Search for the cell housing the specified text and yield its (X, Y) center coordinate. 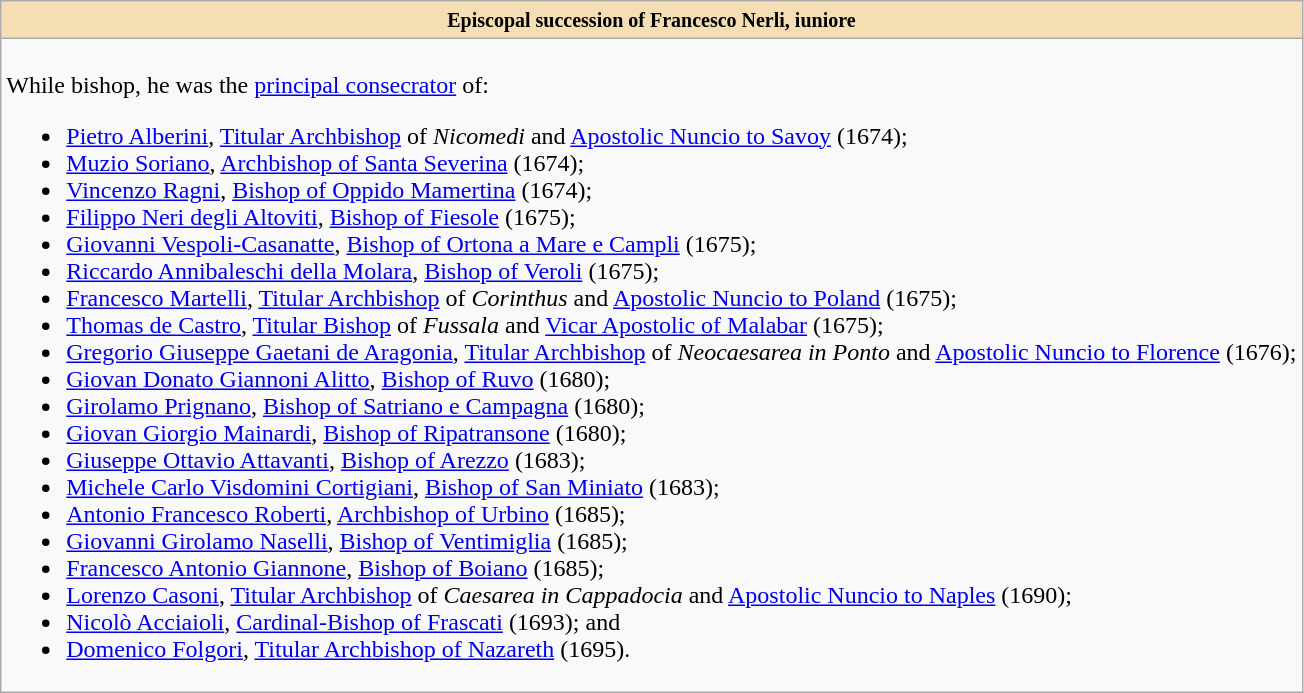
Episcopal succession of Francesco Nerli, iuniore (652, 20)
